Output the (X, Y) coordinate of the center of the cell containing the given text.  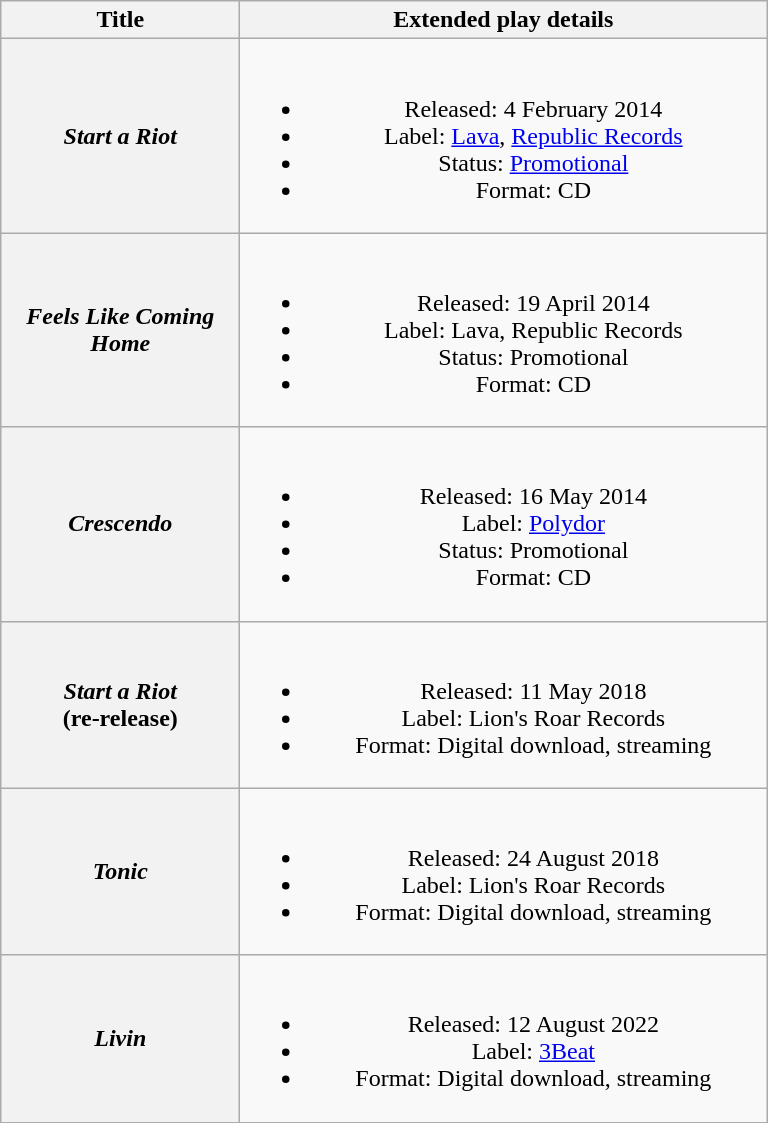
Start a Riot(re-release) (120, 704)
Released: 12 August 2022Label: 3BeatFormat: Digital download, streaming (504, 1038)
Feels Like Coming Home (120, 330)
Start a Riot (120, 136)
Released: 4 February 2014Label: Lava, Republic RecordsStatus: PromotionalFormat: CD (504, 136)
Title (120, 20)
Extended play details (504, 20)
Released: 24 August 2018Label: Lion's Roar RecordsFormat: Digital download, streaming (504, 872)
Crescendo (120, 524)
Released: 16 May 2014Label: PolydorStatus: PromotionalFormat: CD (504, 524)
Livin (120, 1038)
Released: 11 May 2018Label: Lion's Roar RecordsFormat: Digital download, streaming (504, 704)
Tonic (120, 872)
Released: 19 April 2014Label: Lava, Republic RecordsStatus: PromotionalFormat: CD (504, 330)
